Search for the cell housing the specified text and yield its (x, y) center coordinate. 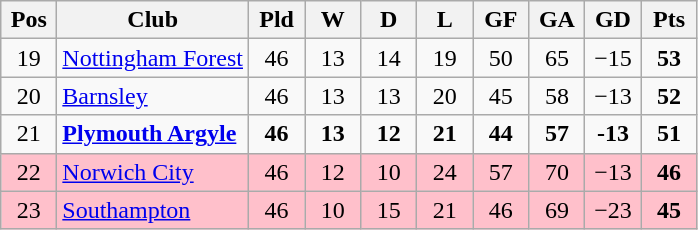
15 (389, 210)
Pts (669, 20)
58 (557, 96)
23 (29, 210)
GF (501, 20)
Pos (29, 20)
Plymouth Argyle (153, 134)
51 (669, 134)
Southampton (153, 210)
65 (557, 58)
70 (557, 172)
W (333, 20)
D (389, 20)
GD (613, 20)
−23 (613, 210)
44 (501, 134)
Barnsley (153, 96)
22 (29, 172)
50 (501, 58)
Pld (277, 20)
69 (557, 210)
53 (669, 58)
24 (445, 172)
Club (153, 20)
L (445, 20)
14 (389, 58)
Norwich City (153, 172)
-13 (613, 134)
−15 (613, 58)
Nottingham Forest (153, 58)
52 (669, 96)
GA (557, 20)
